Extract the (x, y) coordinate from the center of the cell holding the provided text.  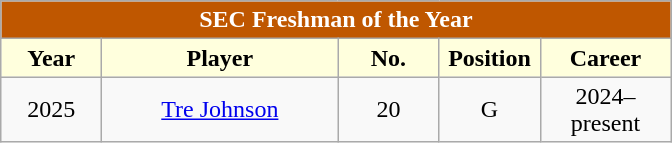
Year (52, 58)
Career (606, 58)
Tre Johnson (220, 110)
No. (388, 58)
G (490, 110)
Position (490, 58)
Player (220, 58)
2025 (52, 110)
2024–present (606, 110)
SEC Freshman of the Year (336, 20)
20 (388, 110)
